Search for the cell housing the specified text and yield its (X, Y) center coordinate. 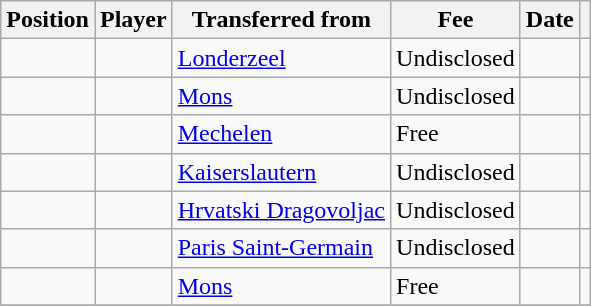
Londerzeel (281, 58)
Position (48, 20)
Paris Saint-Germain (281, 248)
Hrvatski Dragovoljac (281, 210)
Transferred from (281, 20)
Mechelen (281, 134)
Fee (456, 20)
Kaiserslautern (281, 172)
Player (133, 20)
Date (550, 20)
